Capture the cell that displays the provided text and extract its (x, y) central coordinate. 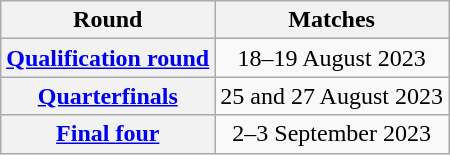
2–3 September 2023 (332, 134)
Final four (108, 134)
Matches (332, 20)
25 and 27 August 2023 (332, 96)
Quarterfinals (108, 96)
Round (108, 20)
18–19 August 2023 (332, 58)
Qualification round (108, 58)
